Scan for the cell matching the given text and deliver its [x, y] coordinate at center. 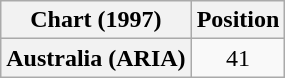
Position [238, 20]
Chart (1997) [96, 20]
Australia (ARIA) [96, 58]
41 [238, 58]
